Return the (X, Y) coordinate for the center point of the cell that contains the specified text.  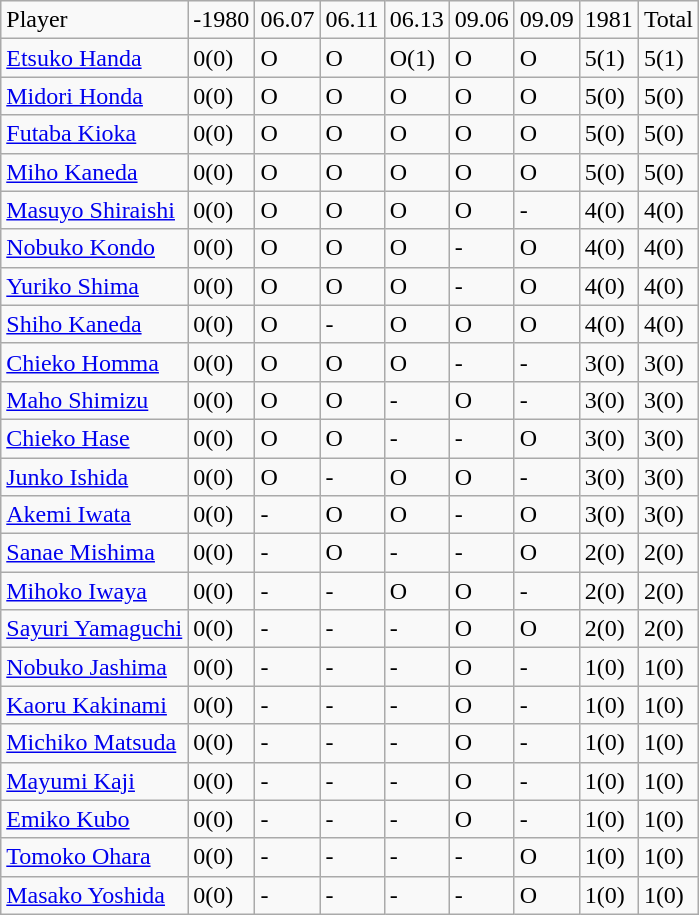
Futaba Kioka (94, 134)
Chieko Homma (94, 362)
Kaoru Kakinami (94, 705)
Junko Ishida (94, 477)
Mihoko Iwaya (94, 591)
Midori Honda (94, 96)
Etsuko Handa (94, 58)
09.09 (546, 20)
-1980 (222, 20)
Nobuko Jashima (94, 667)
06.07 (288, 20)
Tomoko Ohara (94, 857)
Nobuko Kondo (94, 248)
Shiho Kaneda (94, 324)
1981 (608, 20)
Miho Kaneda (94, 172)
Masako Yoshida (94, 895)
Masuyo Shiraishi (94, 210)
Michiko Matsuda (94, 743)
06.13 (416, 20)
O(1) (416, 58)
Mayumi Kaji (94, 781)
Chieko Hase (94, 438)
09.06 (482, 20)
Emiko Kubo (94, 819)
Total (668, 20)
Yuriko Shima (94, 286)
06.11 (352, 20)
Sanae Mishima (94, 553)
Sayuri Yamaguchi (94, 629)
Akemi Iwata (94, 515)
Maho Shimizu (94, 400)
Player (94, 20)
